Return the [x, y] coordinate for the center point of the cell that contains the specified text.  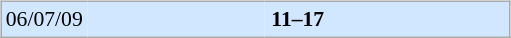
11–17 [298, 19]
06/07/09 [44, 19]
